Extract the (x, y) coordinate from the center of the cell holding the provided text.  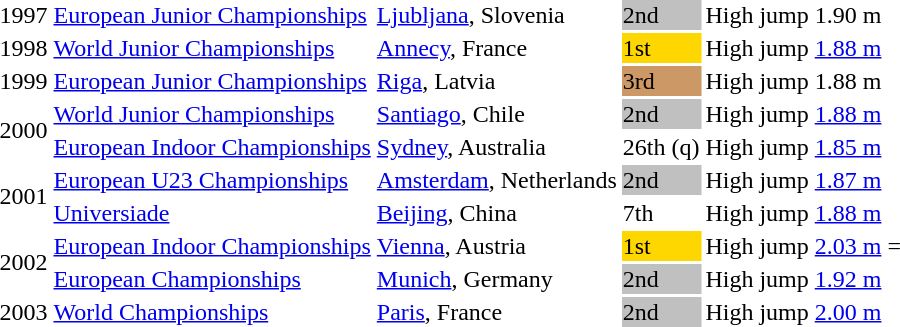
Beijing, China (496, 213)
1.92 m (848, 279)
1.87 m (848, 180)
2.03 m (848, 246)
European Championships (212, 279)
3rd (661, 81)
2.00 m (848, 312)
Ljubljana, Slovenia (496, 15)
Sydney, Australia (496, 147)
7th (661, 213)
1.85 m (848, 147)
1.90 m (848, 15)
World Championships (212, 312)
Amsterdam, Netherlands (496, 180)
Paris, France (496, 312)
Vienna, Austria (496, 246)
Annecy, France (496, 48)
Santiago, Chile (496, 114)
26th (q) (661, 147)
Munich, Germany (496, 279)
Riga, Latvia (496, 81)
Universiade (212, 213)
European U23 Championships (212, 180)
